Find where the given text appears and provide that cell's center as (x, y) coordinate. 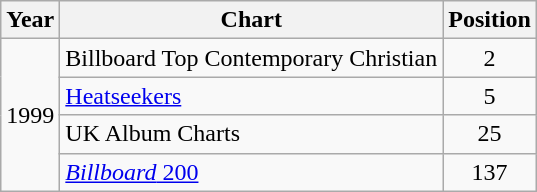
137 (490, 172)
Chart (252, 20)
UK Album Charts (252, 134)
Billboard 200 (252, 172)
Position (490, 20)
1999 (30, 115)
2 (490, 58)
Heatseekers (252, 96)
Year (30, 20)
5 (490, 96)
25 (490, 134)
Billboard Top Contemporary Christian (252, 58)
